Locate the cell with the specified text and output its [X, Y] center coordinate. 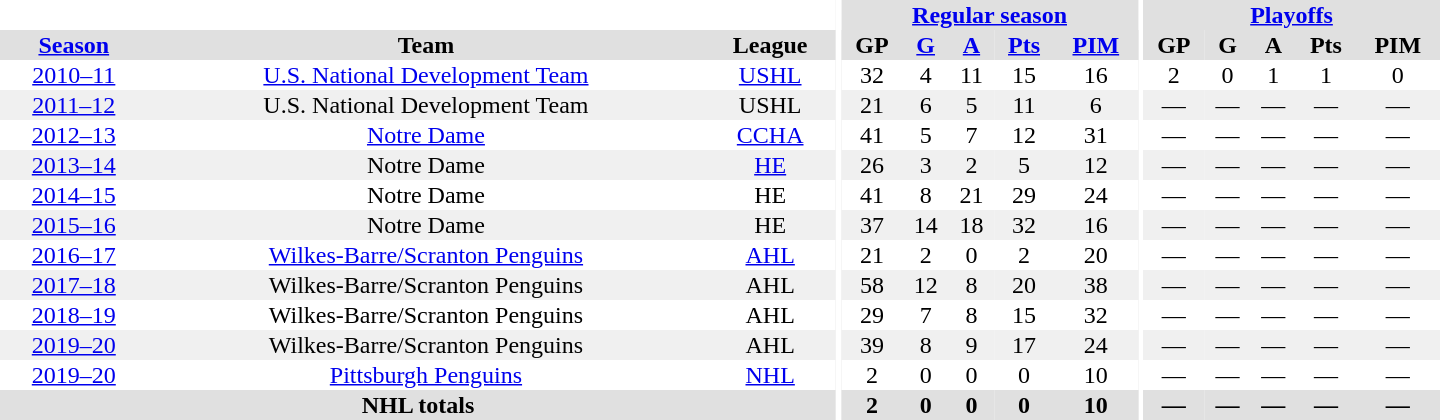
Playoffs [1292, 15]
Team [426, 45]
2016–17 [74, 255]
NHL totals [418, 405]
37 [872, 225]
3 [926, 165]
Regular season [990, 15]
17 [1024, 345]
4 [926, 75]
2012–13 [74, 135]
58 [872, 285]
26 [872, 165]
39 [872, 345]
2017–18 [74, 285]
2015–16 [74, 225]
2011–12 [74, 105]
2018–19 [74, 315]
9 [972, 345]
2014–15 [74, 195]
Season [74, 45]
14 [926, 225]
CCHA [770, 135]
NHL [770, 375]
18 [972, 225]
League [770, 45]
31 [1096, 135]
38 [1096, 285]
2010–11 [74, 75]
Pittsburgh Penguins [426, 375]
2013–14 [74, 165]
